Return [X, Y] of the center of cell containing provided text 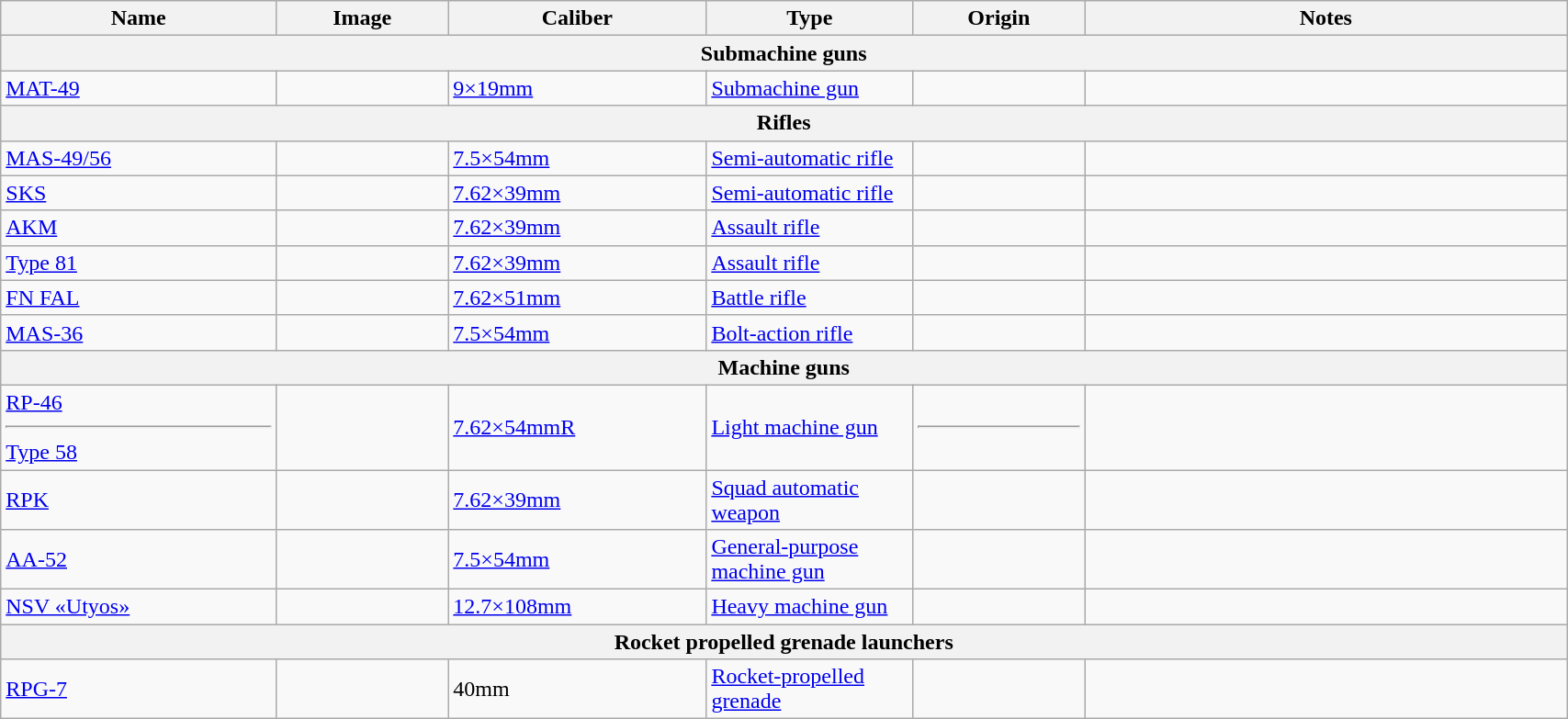
Rifles [784, 123]
Caliber [577, 18]
Notes [1326, 18]
MAT-49 [139, 88]
Machine guns [784, 367]
RPG-7 [139, 689]
RPK [139, 500]
Light machine gun [810, 427]
MAS-36 [139, 332]
Rocket propelled grenade launchers [784, 642]
Bolt-action rifle [810, 332]
MAS-49/56 [139, 158]
Rocket-propelled grenade [810, 689]
Type [810, 18]
Type 81 [139, 263]
FN FAL [139, 298]
9×19mm [577, 88]
Origin [999, 18]
7.62×54mmR [577, 427]
7.62×51mm [577, 298]
AA-52 [139, 560]
Battle rifle [810, 298]
40mm [577, 689]
RP-46Type 58 [139, 427]
Squad automatic weapon [810, 500]
Name [139, 18]
Submachine gun [810, 88]
Submachine guns [784, 53]
AKM [139, 228]
Image [362, 18]
Heavy machine gun [810, 607]
SKS [139, 193]
12.7×108mm [577, 607]
General-purpose machine gun [810, 560]
NSV «Utyos» [139, 607]
